From the cell containing the given text, extract its center point as (x, y) coordinate. 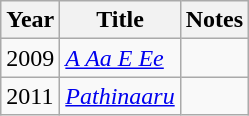
Notes (214, 20)
Title (120, 20)
Year (30, 20)
2009 (30, 58)
A Aa E Ee (120, 58)
Pathinaaru (120, 96)
2011 (30, 96)
